Capture the cell that displays the provided text and extract its [X, Y] central coordinate. 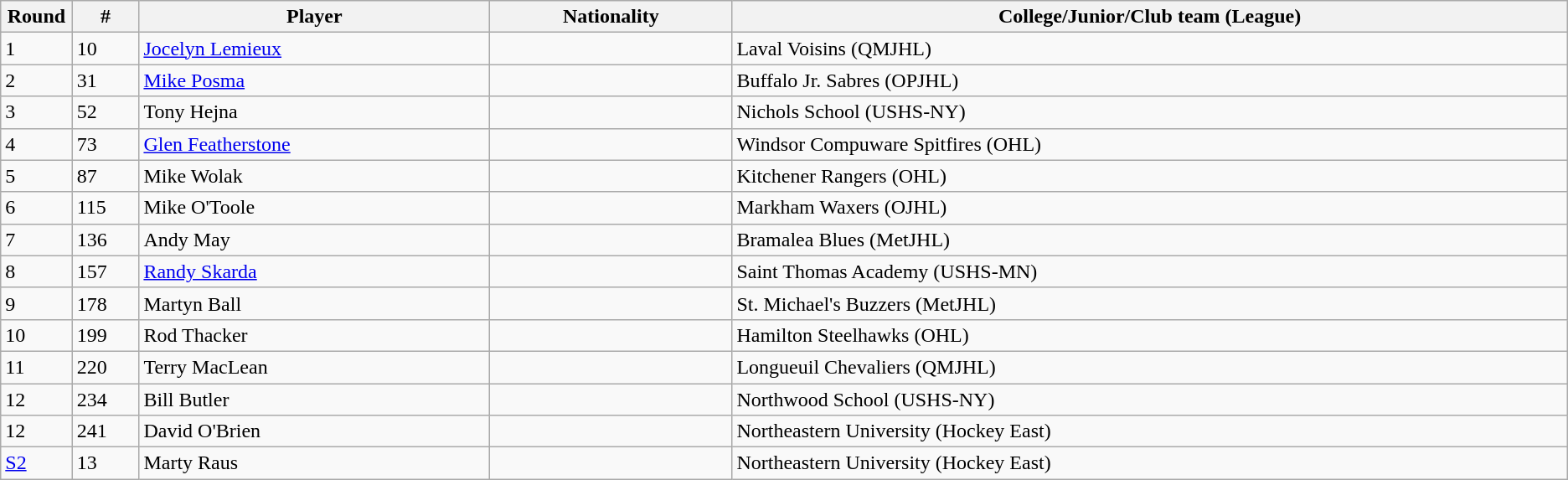
Andy May [315, 240]
11 [37, 367]
Northwood School (USHS-NY) [1149, 400]
Tony Hejna [315, 112]
Hamilton Steelhawks (OHL) [1149, 335]
115 [106, 208]
73 [106, 144]
157 [106, 271]
199 [106, 335]
13 [106, 463]
Bill Butler [315, 400]
Saint Thomas Academy (USHS-MN) [1149, 271]
Mike Wolak [315, 176]
9 [37, 303]
7 [37, 240]
2 [37, 80]
Buffalo Jr. Sabres (OPJHL) [1149, 80]
Bramalea Blues (MetJHL) [1149, 240]
Nichols School (USHS-NY) [1149, 112]
S2 [37, 463]
6 [37, 208]
Player [315, 17]
Longueuil Chevaliers (QMJHL) [1149, 367]
Nationality [611, 17]
Laval Voisins (QMJHL) [1149, 49]
234 [106, 400]
Terry MacLean [315, 367]
3 [37, 112]
Markham Waxers (OJHL) [1149, 208]
Kitchener Rangers (OHL) [1149, 176]
David O'Brien [315, 431]
4 [37, 144]
1 [37, 49]
52 [106, 112]
8 [37, 271]
Round [37, 17]
# [106, 17]
Jocelyn Lemieux [315, 49]
178 [106, 303]
220 [106, 367]
College/Junior/Club team (League) [1149, 17]
Windsor Compuware Spitfires (OHL) [1149, 144]
Randy Skarda [315, 271]
Mike O'Toole [315, 208]
Mike Posma [315, 80]
136 [106, 240]
Martyn Ball [315, 303]
87 [106, 176]
31 [106, 80]
Glen Featherstone [315, 144]
Marty Raus [315, 463]
241 [106, 431]
5 [37, 176]
St. Michael's Buzzers (MetJHL) [1149, 303]
Rod Thacker [315, 335]
